Scan for the cell matching the given text and deliver its (x, y) coordinate at center. 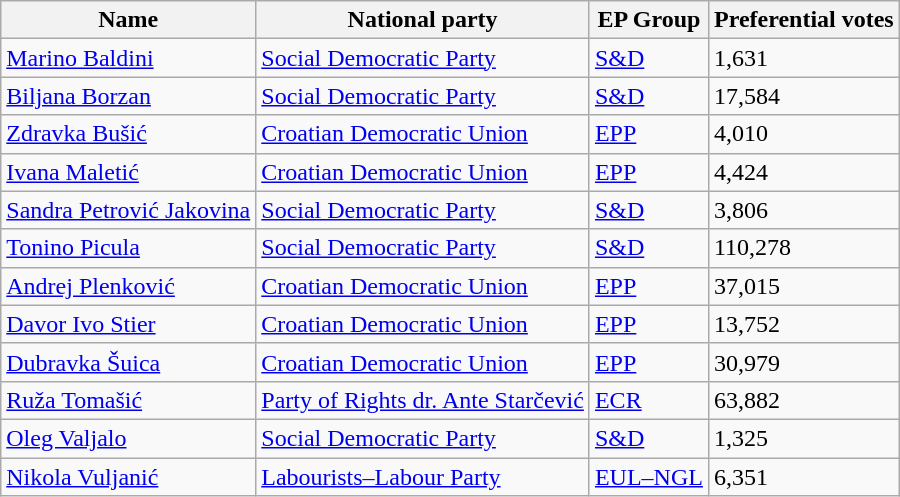
63,882 (804, 400)
Preferential votes (804, 20)
Oleg Valjalo (128, 438)
Name (128, 20)
Party of Rights dr. Ante Starčević (423, 400)
4,424 (804, 172)
National party (423, 20)
37,015 (804, 286)
Dubravka Šuica (128, 362)
Ivana Maletić (128, 172)
EUL–NGL (648, 477)
17,584 (804, 96)
1,631 (804, 58)
ECR (648, 400)
Marino Baldini (128, 58)
3,806 (804, 210)
30,979 (804, 362)
110,278 (804, 248)
6,351 (804, 477)
Biljana Borzan (128, 96)
Davor Ivo Stier (128, 324)
Sandra Petrović Jakovina (128, 210)
Nikola Vuljanić (128, 477)
Andrej Plenković (128, 286)
Labourists–Labour Party (423, 477)
Tonino Picula (128, 248)
EP Group (648, 20)
1,325 (804, 438)
Ruža Tomašić (128, 400)
4,010 (804, 134)
13,752 (804, 324)
Zdravka Bušić (128, 134)
